For the text-containing cell, return its midpoint in [X, Y] coordinate format. 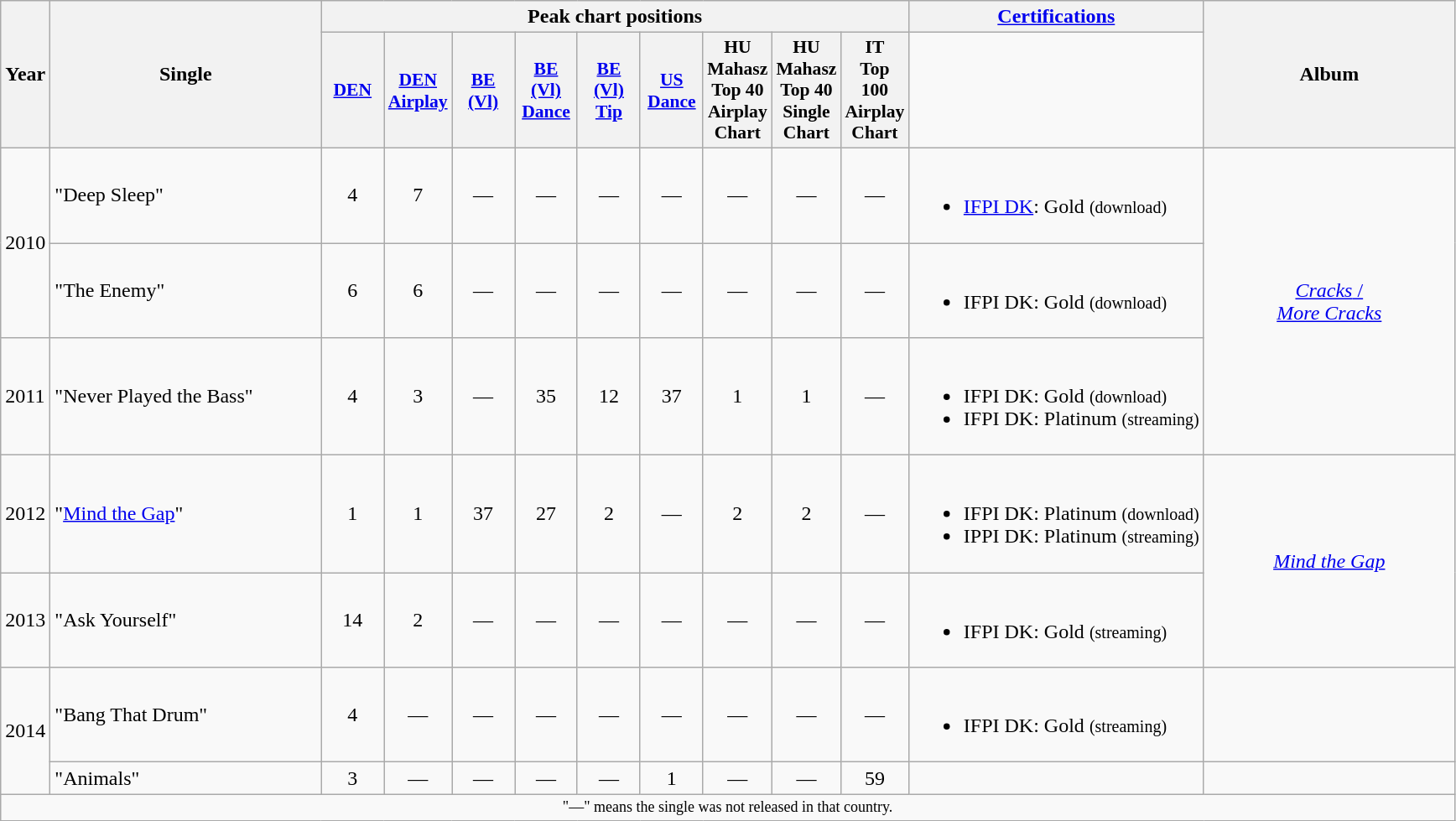
"Animals" [186, 778]
HUMahaszTop 40Single Chart [806, 91]
Mind the Gap [1329, 562]
27 [547, 514]
"Bang That Drum" [186, 714]
2012 [25, 514]
"Mind the Gap" [186, 514]
Single [186, 75]
DENAirplay [418, 91]
IFPI DK: Platinum (download)IPPI DK: Platinum (streaming) [1056, 514]
59 [874, 778]
"Never Played the Bass" [186, 397]
14 [352, 621]
12 [609, 397]
2010 [25, 242]
35 [547, 397]
"Deep Sleep" [186, 195]
Year [25, 75]
BE (Vl)Dance [547, 91]
Certifications [1056, 17]
2014 [25, 731]
"Ask Yourself" [186, 621]
USDance [671, 91]
BE(Vl) [483, 91]
Cracks /More Cracks [1329, 301]
ITTop 100Airplay Chart [874, 91]
Peak chart positions [615, 17]
HUMahaszTop 40Airplay Chart [737, 91]
IFPI DK: Gold (download)IFPI DK: Platinum (streaming) [1056, 397]
DEN [352, 91]
BE (Vl)Tip [609, 91]
Album [1329, 75]
2011 [25, 397]
2013 [25, 621]
"The Enemy" [186, 290]
"—" means the single was not released in that country. [728, 807]
7 [418, 195]
